Locate the cell with the specified text and output its (X, Y) center coordinate. 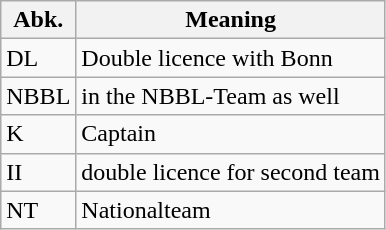
NBBL (38, 96)
Double licence with Bonn (231, 58)
Nationalteam (231, 210)
Meaning (231, 20)
Captain (231, 134)
II (38, 172)
in the NBBL-Team as well (231, 96)
NT (38, 210)
double licence for second team (231, 172)
DL (38, 58)
Abk. (38, 20)
K (38, 134)
